Determine the (x, y) coordinate at the center of the cell enclosing the given text.  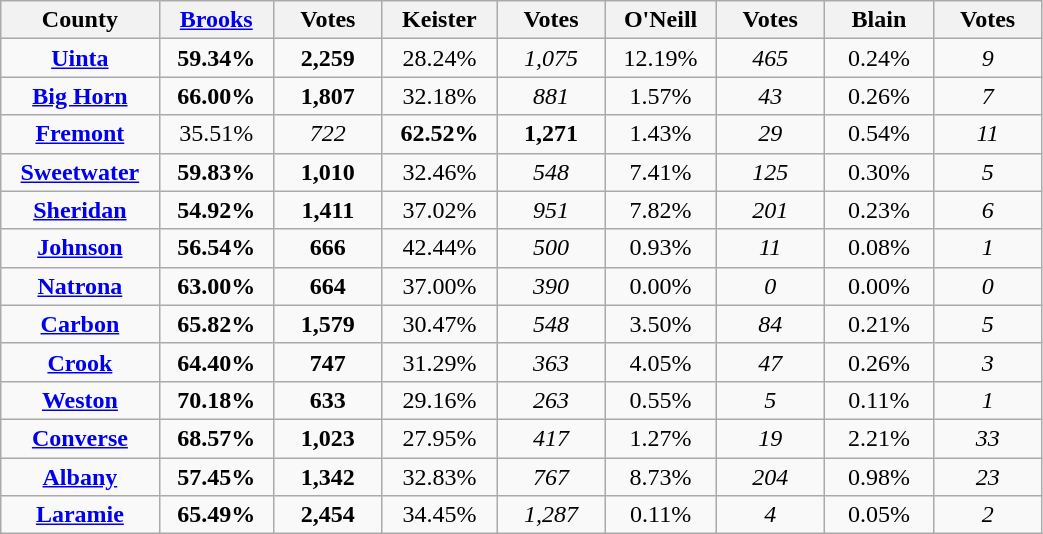
32.18% (439, 96)
32.83% (439, 477)
Laramie (80, 515)
34.45% (439, 515)
37.00% (439, 286)
Sheridan (80, 210)
4.05% (660, 362)
1,075 (552, 58)
8.73% (660, 477)
1,271 (552, 134)
47 (770, 362)
35.51% (216, 134)
0.55% (660, 400)
1,807 (328, 96)
County (80, 20)
664 (328, 286)
465 (770, 58)
1,579 (328, 324)
666 (328, 248)
3 (988, 362)
23 (988, 477)
1.57% (660, 96)
64.40% (216, 362)
29.16% (439, 400)
1,010 (328, 172)
1.27% (660, 438)
19 (770, 438)
0.93% (660, 248)
1,411 (328, 210)
54.92% (216, 210)
9 (988, 58)
2,259 (328, 58)
125 (770, 172)
33 (988, 438)
59.34% (216, 58)
2,454 (328, 515)
0.05% (880, 515)
29 (770, 134)
Brooks (216, 20)
3.50% (660, 324)
56.54% (216, 248)
0.30% (880, 172)
4 (770, 515)
0.21% (880, 324)
201 (770, 210)
70.18% (216, 400)
31.29% (439, 362)
2.21% (880, 438)
390 (552, 286)
57.45% (216, 477)
500 (552, 248)
12.19% (660, 58)
6 (988, 210)
O'Neill (660, 20)
1.43% (660, 134)
Converse (80, 438)
63.00% (216, 286)
0.54% (880, 134)
Sweetwater (80, 172)
951 (552, 210)
Weston (80, 400)
27.95% (439, 438)
0.08% (880, 248)
Albany (80, 477)
Johnson (80, 248)
0.23% (880, 210)
37.02% (439, 210)
722 (328, 134)
28.24% (439, 58)
204 (770, 477)
0.24% (880, 58)
30.47% (439, 324)
Fremont (80, 134)
Natrona (80, 286)
Blain (880, 20)
59.83% (216, 172)
32.46% (439, 172)
43 (770, 96)
747 (328, 362)
42.44% (439, 248)
881 (552, 96)
Big Horn (80, 96)
1,023 (328, 438)
1,287 (552, 515)
0.98% (880, 477)
65.82% (216, 324)
65.49% (216, 515)
7 (988, 96)
84 (770, 324)
Carbon (80, 324)
62.52% (439, 134)
2 (988, 515)
Keister (439, 20)
633 (328, 400)
417 (552, 438)
66.00% (216, 96)
7.41% (660, 172)
1,342 (328, 477)
7.82% (660, 210)
767 (552, 477)
Uinta (80, 58)
68.57% (216, 438)
Crook (80, 362)
263 (552, 400)
363 (552, 362)
